Identify which cell holds the provided text, then report its [x, y] central coordinate. 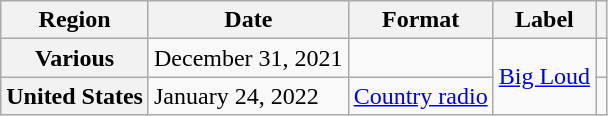
January 24, 2022 [248, 96]
Country radio [420, 96]
Big Loud [544, 77]
United States [75, 96]
Label [544, 20]
Region [75, 20]
Date [248, 20]
Format [420, 20]
December 31, 2021 [248, 58]
Various [75, 58]
